Locate the cell with the specified text and output its [x, y] center coordinate. 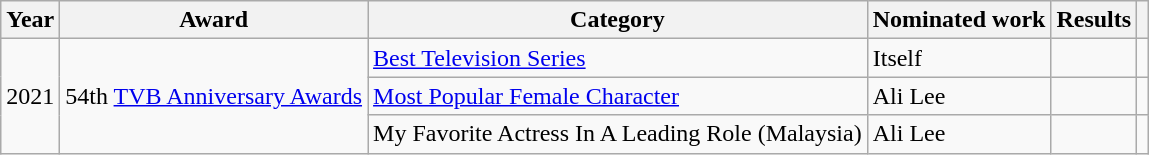
My Favorite Actress In A Leading Role (Malaysia) [618, 134]
Results [1094, 20]
Most Popular Female Character [618, 96]
Best Television Series [618, 58]
54th TVB Anniversary Awards [214, 96]
Year [30, 20]
Itself [959, 58]
Category [618, 20]
Nominated work [959, 20]
2021 [30, 96]
Award [214, 20]
